For the text-containing cell, return its midpoint in [x, y] coordinate format. 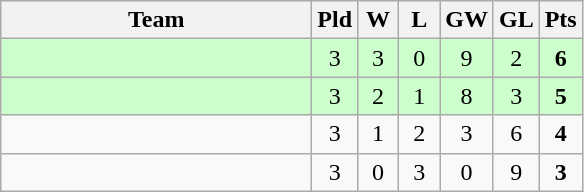
Team [156, 20]
4 [560, 134]
GL [516, 20]
Pld [335, 20]
5 [560, 96]
L [420, 20]
Pts [560, 20]
W [378, 20]
GW [467, 20]
8 [467, 96]
